Pinpoint the cell where the given text exists, returning its (x, y) midpoint coordinate. 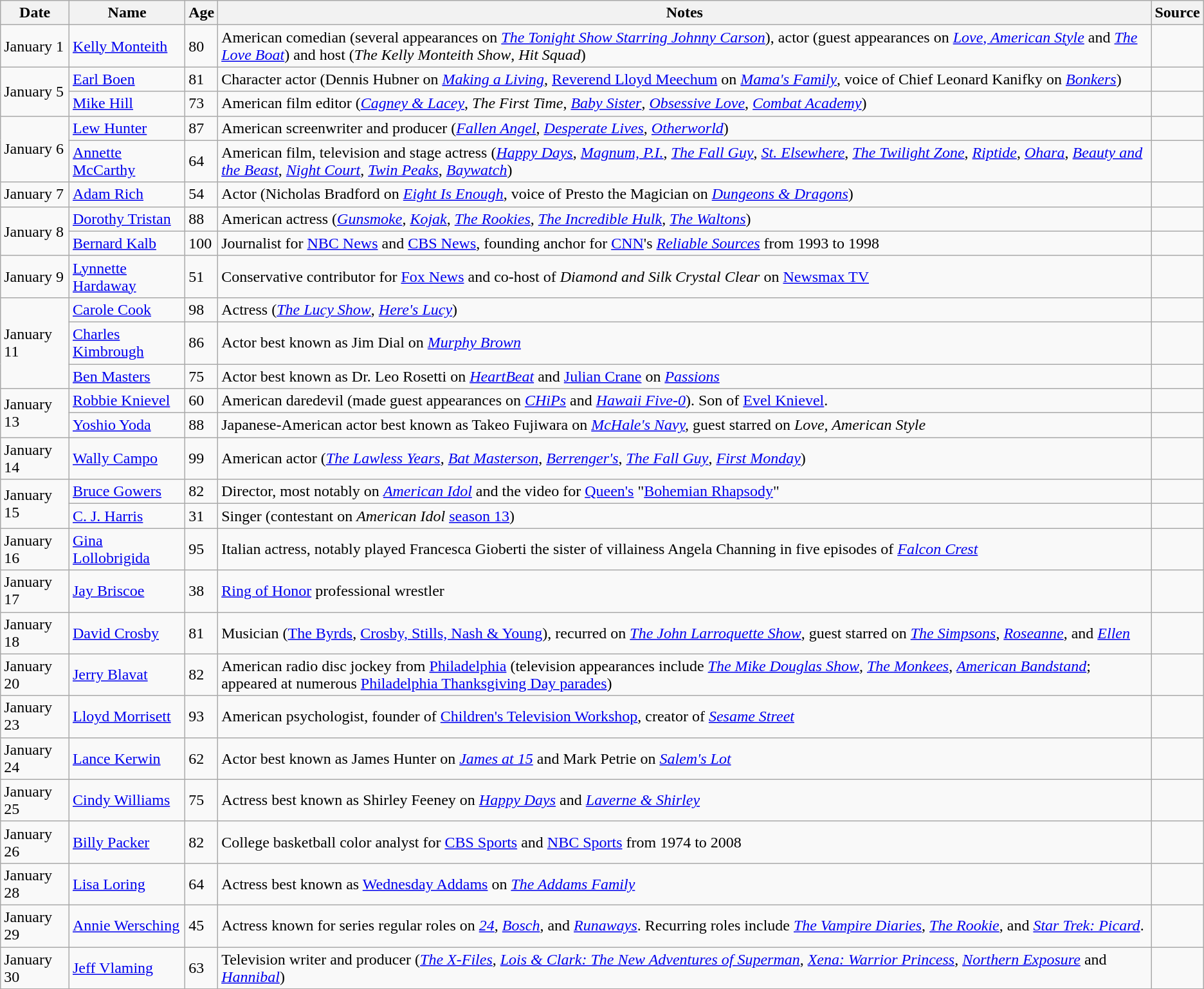
95 (202, 550)
Mike Hill (127, 104)
David Crosby (127, 633)
Italian actress, notably played Francesca Gioberti the sister of villainess Angela Channing in five episodes of Falcon Crest (684, 550)
Adam Rich (127, 194)
100 (202, 243)
Conservative contributor for Fox News and co-host of Diamond and Silk Crystal Clear on Newsmax TV (684, 277)
Jay Briscoe (127, 591)
Date (35, 13)
Television writer and producer (The X-Files, Lois & Clark: The New Adventures of Superman, Xena: Warrior Princess, Northern Exposure and Hannibal) (684, 968)
American screenwriter and producer (Fallen Angel, Desperate Lives, Otherworld) (684, 128)
Dorothy Tristan (127, 219)
Annette McCarthy (127, 161)
63 (202, 968)
Name (127, 13)
Robbie Knievel (127, 401)
January 26 (35, 842)
Musician (The Byrds, Crosby, Stills, Nash & Young), recurred on The John Larroquette Show, guest starred on The Simpsons, Roseanne, and Ellen (684, 633)
January 1 (35, 46)
January 5 (35, 91)
Lance Kerwin (127, 758)
86 (202, 342)
Actress best known as Shirley Feeney on Happy Days and Laverne & Shirley (684, 800)
Notes (684, 13)
Yoshio Yoda (127, 425)
January 13 (35, 413)
American actress (Gunsmoke, Kojak, The Rookies, The Incredible Hulk, The Waltons) (684, 219)
January 20 (35, 674)
Source (1177, 13)
Cindy Williams (127, 800)
January 24 (35, 758)
January 14 (35, 458)
Jerry Blavat (127, 674)
Bernard Kalb (127, 243)
Character actor (Dennis Hubner on Making a Living, Reverend Lloyd Meechum on Mama's Family, voice of Chief Leonard Kanifky on Bonkers) (684, 79)
College basketball color analyst for CBS Sports and NBC Sports from 1974 to 2008 (684, 842)
January 16 (35, 550)
January 6 (35, 149)
93 (202, 717)
Gina Lollobrigida (127, 550)
Lisa Loring (127, 884)
Earl Boen (127, 79)
54 (202, 194)
January 25 (35, 800)
73 (202, 104)
January 17 (35, 591)
Japanese-American actor best known as Takeo Fujiwara on McHale's Navy, guest starred on Love, American Style (684, 425)
January 30 (35, 968)
January 11 (35, 342)
Lynnette Hardaway (127, 277)
Singer (contestant on American Idol season 13) (684, 516)
Actress best known as Wednesday Addams on The Addams Family (684, 884)
62 (202, 758)
January 29 (35, 925)
99 (202, 458)
Ring of Honor professional wrestler (684, 591)
Kelly Monteith (127, 46)
31 (202, 516)
January 9 (35, 277)
Ben Masters (127, 376)
38 (202, 591)
January 18 (35, 633)
January 8 (35, 231)
American daredevil (made guest appearances on CHiPs and Hawaii Five-0). Son of Evel Knievel. (684, 401)
January 28 (35, 884)
Lew Hunter (127, 128)
Carole Cook (127, 310)
87 (202, 128)
Director, most notably on American Idol and the video for Queen's "Bohemian Rhapsody" (684, 492)
Charles Kimbrough (127, 342)
Billy Packer (127, 842)
98 (202, 310)
Actress known for series regular roles on 24, Bosch, and Runaways. Recurring roles include The Vampire Diaries, The Rookie, and Star Trek: Picard. (684, 925)
60 (202, 401)
Wally Campo (127, 458)
Jeff Vlaming (127, 968)
Journalist for NBC News and CBS News, founding anchor for CNN's Reliable Sources from 1993 to 1998 (684, 243)
American actor (The Lawless Years, Bat Masterson, Berrenger's, The Fall Guy, First Monday) (684, 458)
January 15 (35, 504)
Actress (The Lucy Show, Here's Lucy) (684, 310)
American psychologist, founder of Children's Television Workshop, creator of Sesame Street (684, 717)
C. J. Harris (127, 516)
American film editor (Cagney & Lacey, The First Time, Baby Sister, Obsessive Love, Combat Academy) (684, 104)
Actor best known as James Hunter on James at 15 and Mark Petrie on Salem's Lot (684, 758)
Actor best known as Jim Dial on Murphy Brown (684, 342)
Annie Wersching (127, 925)
80 (202, 46)
January 7 (35, 194)
45 (202, 925)
January 23 (35, 717)
Actor best known as Dr. Leo Rosetti on HeartBeat and Julian Crane on Passions (684, 376)
51 (202, 277)
Bruce Gowers (127, 492)
Actor (Nicholas Bradford on Eight Is Enough, voice of Presto the Magician on Dungeons & Dragons) (684, 194)
Age (202, 13)
Lloyd Morrisett (127, 717)
